Capture the cell that displays the provided text and extract its [X, Y] central coordinate. 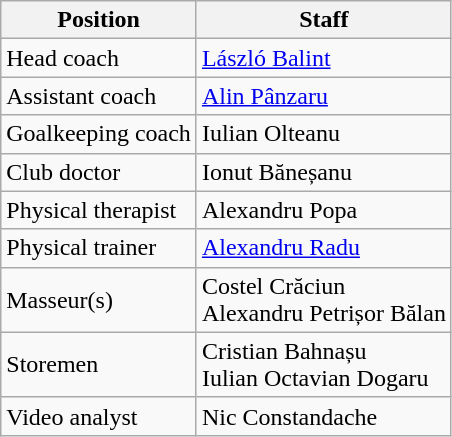
Iulian Olteanu [324, 134]
Assistant coach [99, 96]
Ionut Băneșanu [324, 172]
Head coach [99, 58]
Staff [324, 20]
Position [99, 20]
Nic Constandache [324, 416]
Alexandru Popa [324, 210]
Masseur(s) [99, 300]
Cristian Bahnașu Iulian Octavian Dogaru [324, 364]
Storemen [99, 364]
Club doctor [99, 172]
László Balint [324, 58]
Video analyst [99, 416]
Physical therapist [99, 210]
Alin Pânzaru [324, 96]
Costel Crăciun Alexandru Petrișor Bălan [324, 300]
Goalkeeping coach [99, 134]
Physical trainer [99, 248]
Alexandru Radu [324, 248]
